Provide the [x, y] coordinate of the cell's center where the given text is located.  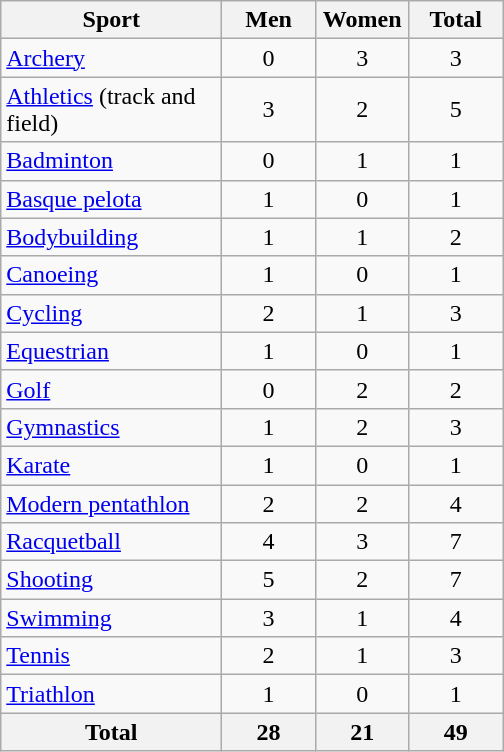
21 [362, 732]
Gymnastics [112, 427]
Men [269, 20]
Basque pelota [112, 199]
Racquetball [112, 542]
Tennis [112, 656]
Badminton [112, 161]
Shooting [112, 580]
Cycling [112, 313]
Athletics (track and field) [112, 110]
Women [362, 20]
Canoeing [112, 275]
Sport [112, 20]
Modern pentathlon [112, 503]
Bodybuilding [112, 237]
Archery [112, 58]
Golf [112, 389]
Equestrian [112, 351]
49 [456, 732]
Swimming [112, 618]
Triathlon [112, 694]
28 [269, 732]
Karate [112, 465]
